Return (x, y) of the center of cell containing provided text 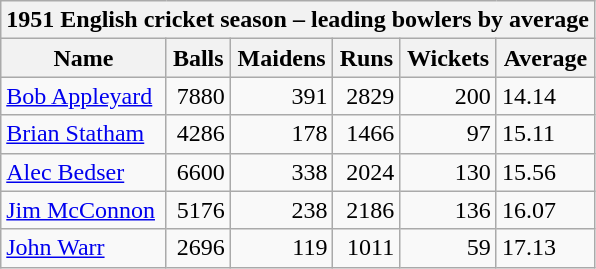
John Warr (84, 248)
178 (282, 134)
15.11 (545, 134)
Name (84, 58)
1951 English cricket season – leading bowlers by average (298, 20)
Average (545, 58)
14.14 (545, 96)
1466 (366, 134)
15.56 (545, 172)
200 (448, 96)
238 (282, 210)
6600 (198, 172)
4286 (198, 134)
16.07 (545, 210)
130 (448, 172)
5176 (198, 210)
Wickets (448, 58)
2024 (366, 172)
Runs (366, 58)
119 (282, 248)
2696 (198, 248)
Alec Bedser (84, 172)
Jim McConnon (84, 210)
Brian Statham (84, 134)
7880 (198, 96)
391 (282, 96)
97 (448, 134)
136 (448, 210)
Maidens (282, 58)
Bob Appleyard (84, 96)
2186 (366, 210)
Balls (198, 58)
1011 (366, 248)
17.13 (545, 248)
59 (448, 248)
2829 (366, 96)
338 (282, 172)
